Extract the [x, y] coordinate from the center of the cell holding the provided text.  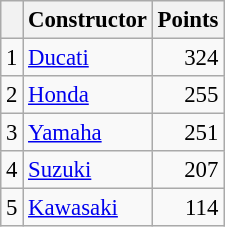
114 [188, 208]
4 [12, 170]
5 [12, 208]
Suzuki [88, 170]
Points [188, 20]
324 [188, 58]
251 [188, 133]
3 [12, 133]
255 [188, 95]
Constructor [88, 20]
2 [12, 95]
Ducati [88, 58]
Honda [88, 95]
207 [188, 170]
1 [12, 58]
Yamaha [88, 133]
Kawasaki [88, 208]
